Scan for the cell matching the given text and deliver its [x, y] coordinate at center. 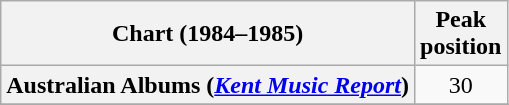
Peak position [461, 34]
Australian Albums (Kent Music Report) [208, 85]
Chart (1984–1985) [208, 34]
30 [461, 85]
